Find where the given text appears and provide that cell's center as [X, Y] coordinate. 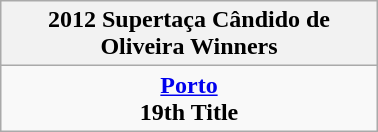
2012 Supertaça Cândido de Oliveira Winners [189, 34]
Porto19th Title [189, 98]
